Return (X, Y) of the center of cell containing provided text 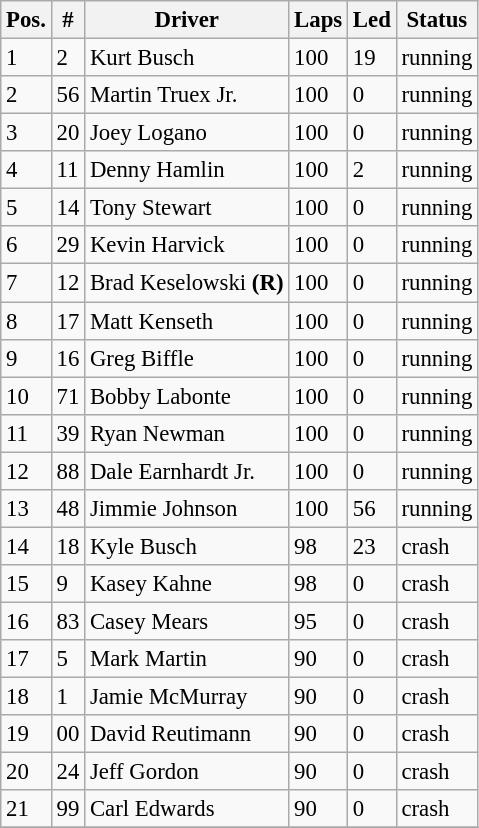
# (68, 20)
Bobby Labonte (187, 396)
88 (68, 471)
Matt Kenseth (187, 321)
10 (26, 396)
Carl Edwards (187, 809)
Mark Martin (187, 659)
Ryan Newman (187, 433)
Casey Mears (187, 621)
6 (26, 245)
15 (26, 584)
13 (26, 509)
24 (68, 772)
Laps (318, 20)
21 (26, 809)
Status (436, 20)
Kasey Kahne (187, 584)
71 (68, 396)
00 (68, 734)
29 (68, 245)
David Reutimann (187, 734)
Jeff Gordon (187, 772)
Joey Logano (187, 133)
95 (318, 621)
8 (26, 321)
Greg Biffle (187, 358)
99 (68, 809)
Kurt Busch (187, 58)
Kevin Harvick (187, 245)
39 (68, 433)
Dale Earnhardt Jr. (187, 471)
Brad Keselowski (R) (187, 283)
Martin Truex Jr. (187, 95)
Pos. (26, 20)
Kyle Busch (187, 546)
Jamie McMurray (187, 697)
Tony Stewart (187, 208)
Led (372, 20)
48 (68, 509)
3 (26, 133)
7 (26, 283)
23 (372, 546)
Jimmie Johnson (187, 509)
Denny Hamlin (187, 170)
4 (26, 170)
83 (68, 621)
Driver (187, 20)
